Search for the cell housing the specified text and yield its [X, Y] center coordinate. 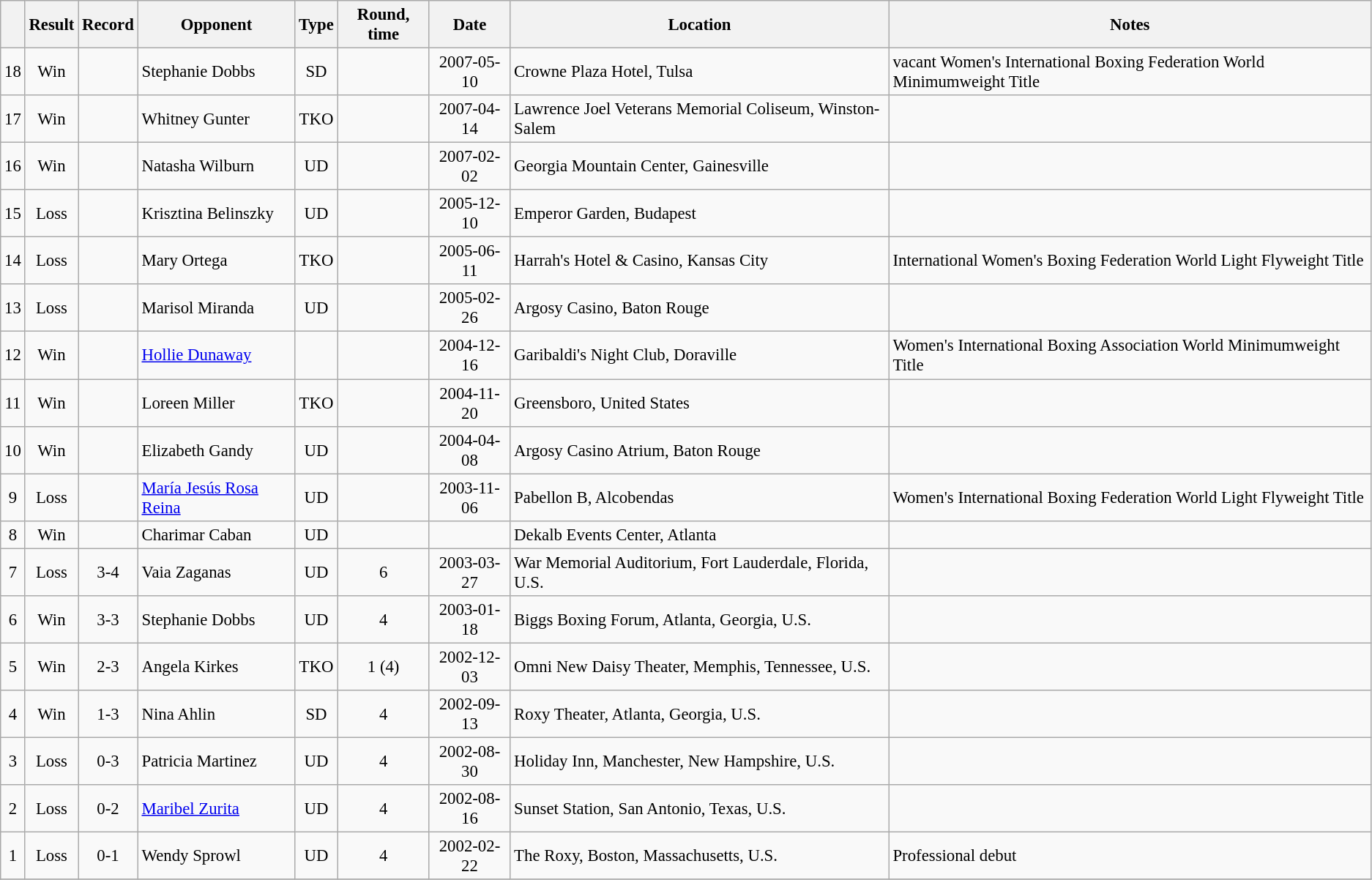
Roxy Theater, Atlanta, Georgia, U.S. [700, 715]
Elizabeth Gandy [217, 450]
17 [13, 119]
Biggs Boxing Forum, Atlanta, Georgia, U.S. [700, 619]
8 [13, 534]
vacant Women's International Boxing Federation World Minimumweight Title [1130, 72]
1 [13, 857]
0-2 [108, 808]
Whitney Gunter [217, 119]
2004-04-08 [470, 450]
María Jesús Rosa Reina [217, 498]
2005-12-10 [470, 214]
Nina Ahlin [217, 715]
2-3 [108, 666]
9 [13, 498]
3 [13, 761]
3-3 [108, 619]
Patricia Martinez [217, 761]
Charimar Caban [217, 534]
War Memorial Auditorium, Fort Lauderdale, Florida, U.S. [700, 573]
2003-11-06 [470, 498]
Vaia Zaganas [217, 573]
2005-02-26 [470, 307]
Sunset Station, San Antonio, Texas, U.S. [700, 808]
2004-11-20 [470, 403]
Date [470, 25]
Women's International Boxing Federation World Light Flyweight Title [1130, 498]
Argosy Casino, Baton Rouge [700, 307]
Garibaldi's Night Club, Doraville [700, 356]
Wendy Sprowl [217, 857]
Argosy Casino Atrium, Baton Rouge [700, 450]
10 [13, 450]
2005-06-11 [470, 261]
2007-04-14 [470, 119]
2004-12-16 [470, 356]
2007-02-02 [470, 167]
Pabellon B, Alcobendas [700, 498]
Women's International Boxing Association World Minimumweight Title [1130, 356]
16 [13, 167]
Opponent [217, 25]
Natasha Wilburn [217, 167]
Omni New Daisy Theater, Memphis, Tennessee, U.S. [700, 666]
2003-01-18 [470, 619]
Professional debut [1130, 857]
3-4 [108, 573]
0-3 [108, 761]
Holiday Inn, Manchester, New Hampshire, U.S. [700, 761]
15 [13, 214]
Hollie Dunaway [217, 356]
Marisol Miranda [217, 307]
Round, time [384, 25]
Dekalb Events Center, Atlanta [700, 534]
Lawrence Joel Veterans Memorial Coliseum, Winston-Salem [700, 119]
Angela Kirkes [217, 666]
Harrah's Hotel & Casino, Kansas City [700, 261]
Loreen Miller [217, 403]
Greensboro, United States [700, 403]
Georgia Mountain Center, Gainesville [700, 167]
2002-12-03 [470, 666]
2003-03-27 [470, 573]
11 [13, 403]
2007-05-10 [470, 72]
International Women's Boxing Federation World Light Flyweight Title [1130, 261]
Krisztina Belinszky [217, 214]
0-1 [108, 857]
Record [108, 25]
Type [316, 25]
2 [13, 808]
12 [13, 356]
2002-09-13 [470, 715]
1-3 [108, 715]
Result [51, 25]
Crowne Plaza Hotel, Tulsa [700, 72]
14 [13, 261]
The Roxy, Boston, Massachusetts, U.S. [700, 857]
Location [700, 25]
18 [13, 72]
Maribel Zurita [217, 808]
2002-08-16 [470, 808]
13 [13, 307]
7 [13, 573]
1 (4) [384, 666]
5 [13, 666]
2002-08-30 [470, 761]
Emperor Garden, Budapest [700, 214]
2002-02-22 [470, 857]
Notes [1130, 25]
Mary Ortega [217, 261]
